Provide the [x, y] coordinate of the cell's center where the given text is located.  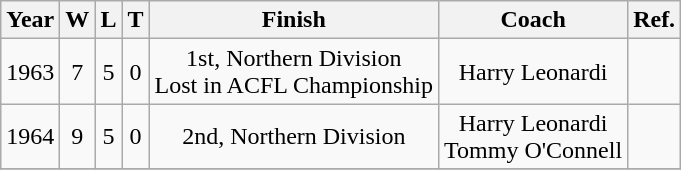
2nd, Northern Division [294, 136]
Coach [534, 20]
Harry LeonardiTommy O'Connell [534, 136]
1964 [30, 136]
Ref. [654, 20]
Harry Leonardi [534, 72]
W [78, 20]
Finish [294, 20]
L [108, 20]
9 [78, 136]
1st, Northern DivisionLost in ACFL Championship [294, 72]
7 [78, 72]
T [136, 20]
Year [30, 20]
1963 [30, 72]
